Search for the cell housing the specified text and yield its (X, Y) center coordinate. 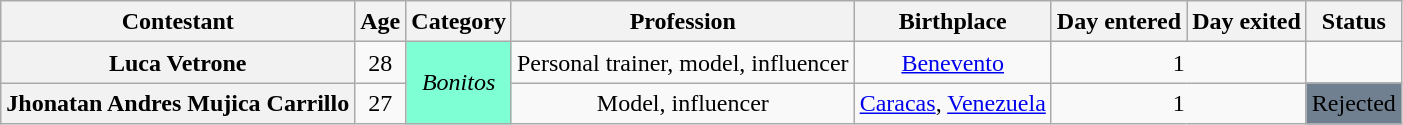
Day exited (1247, 22)
Bonitos (459, 83)
Age (380, 22)
Model, influencer (682, 104)
28 (380, 62)
Profession (682, 22)
Day entered (1118, 22)
Jhonatan Andres Mujica Carrillo (178, 104)
Birthplace (952, 22)
Personal trainer, model, influencer (682, 62)
Benevento (952, 62)
Contestant (178, 22)
Rejected (1354, 104)
27 (380, 104)
Category (459, 22)
Status (1354, 22)
Caracas, Venezuela (952, 104)
Luca Vetrone (178, 62)
